Return [X, Y] of the center of cell containing provided text 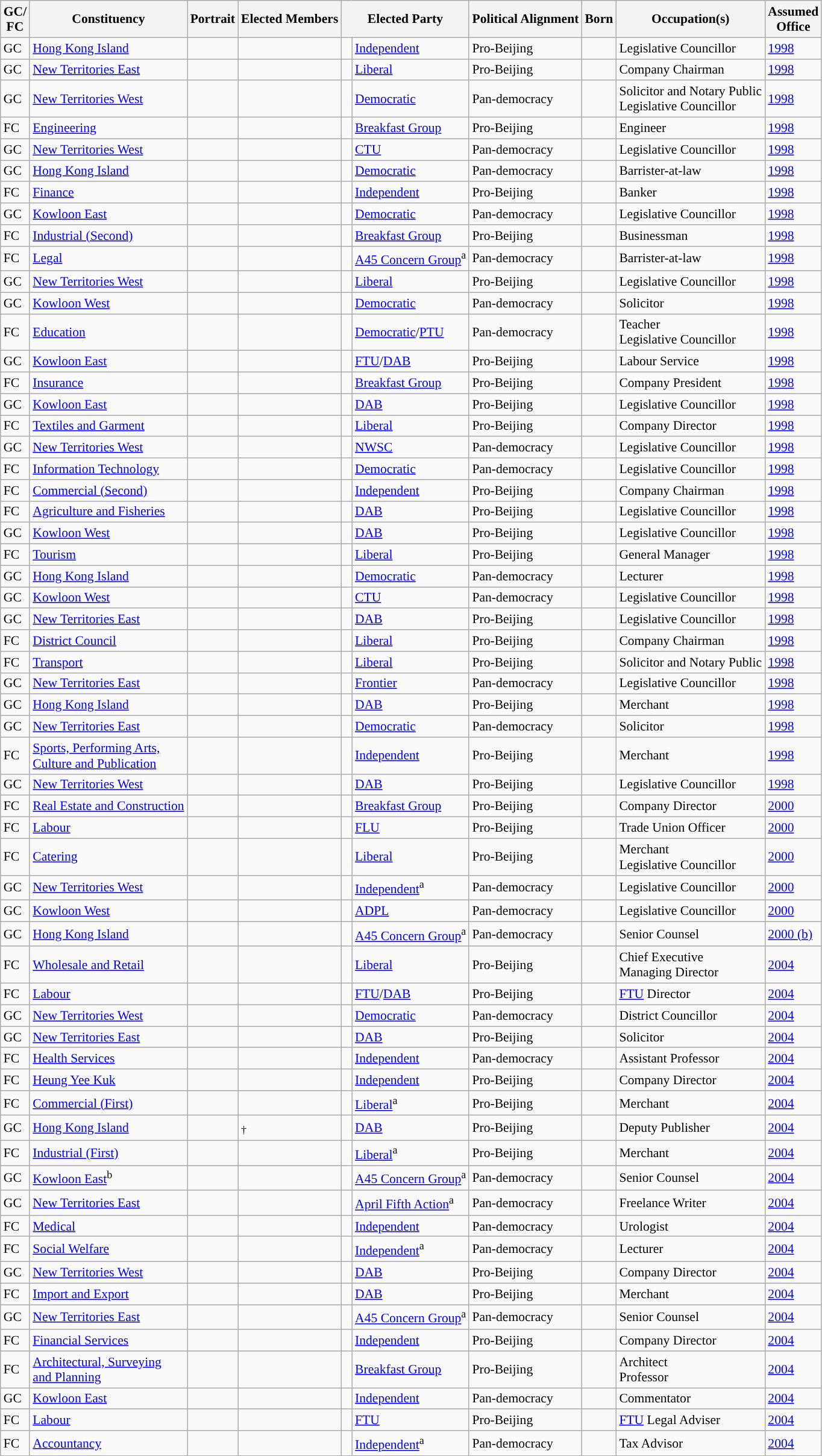
AssumedOffice [793, 19]
2000 (b) [793, 934]
Occupation(s) [691, 19]
Heung Yee Kuk [108, 1080]
Commercial (First) [108, 1103]
Health Services [108, 1059]
Finance [108, 193]
Frontier [410, 683]
Businessman [691, 236]
Democratic/PTU [410, 333]
Tourism [108, 555]
FTU Legal Adviser [691, 1420]
GC/FC [16, 19]
Information Technology [108, 469]
TeacherLegislative Councillor [691, 333]
Accountancy [108, 1443]
Constituency [108, 19]
Catering [108, 857]
Commentator [691, 1399]
FLU [410, 828]
Political Alignment [526, 19]
Portrait [213, 19]
Industrial (First) [108, 1153]
Elected Party [405, 19]
Education [108, 333]
Wholesale and Retail [108, 965]
Agriculture and Fisheries [108, 512]
Legal [108, 258]
Solicitor and Notary Public [691, 662]
Trade Union Officer [691, 828]
April Fifth Actiona [410, 1203]
Company President [691, 383]
Social Welfare [108, 1249]
Import and Export [108, 1294]
Financial Services [108, 1340]
Engineering [108, 128]
Elected Members [289, 19]
Sports, Performing Arts,Culture and Publication [108, 756]
Architectural, Surveyingand Planning [108, 1369]
District Council [108, 641]
Labour Service [691, 362]
Tax Advisor [691, 1443]
Medical [108, 1226]
ADPL [410, 911]
Banker [691, 193]
Insurance [108, 383]
FTU Director [691, 994]
Assistant Professor [691, 1059]
Chief ExecutiveManaging Director [691, 965]
Solicitor and Notary PublicLegislative Councillor [691, 99]
† [289, 1128]
Born [599, 19]
Real Estate and Construction [108, 806]
Kowloon Eastb [108, 1178]
Deputy Publisher [691, 1128]
Textiles and Garment [108, 426]
ArchitectProfessor [691, 1369]
District Councillor [691, 1015]
Transport [108, 662]
Commercial (Second) [108, 491]
NWSC [410, 448]
Industrial (Second) [108, 236]
Freelance Writer [691, 1203]
Urologist [691, 1226]
FTU [410, 1420]
General Manager [691, 555]
Engineer [691, 128]
MerchantLegislative Councillor [691, 857]
